For the text-containing cell, return its midpoint in (x, y) coordinate format. 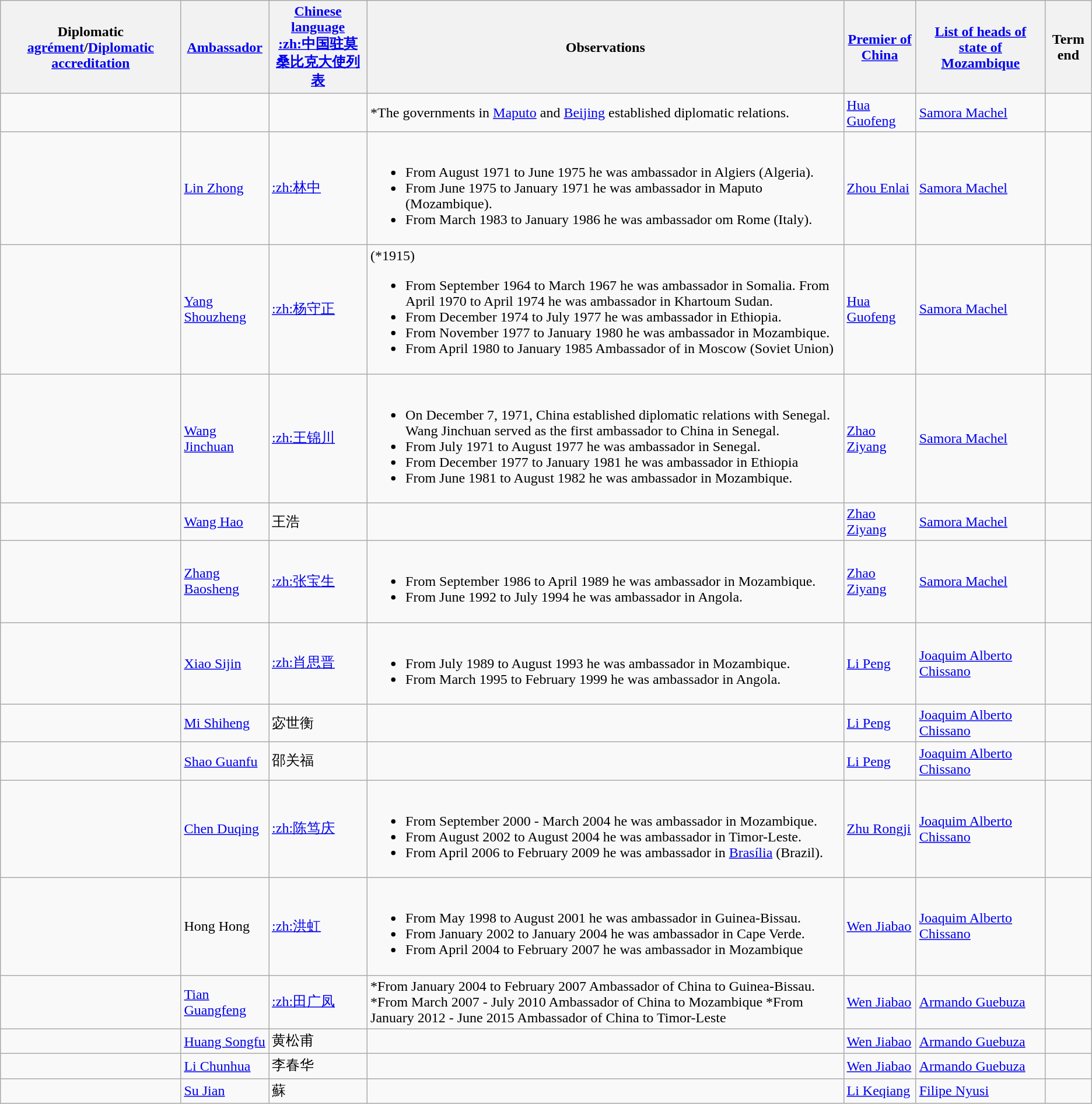
Li Chunhua (225, 1067)
:zh:林中 (318, 188)
Zhu Rongji (880, 829)
:zh:田广凤 (318, 1002)
Li Keqiang (880, 1091)
*The governments in Maputo and Beijing established diplomatic relations. (605, 112)
Filipe Nyusi (980, 1091)
黄松甫 (318, 1041)
李春华 (318, 1067)
Term end (1068, 47)
Chen Duqing (225, 829)
:zh:肖思晋 (318, 663)
Lin Zhong (225, 188)
蘇 (318, 1091)
Diplomatic agrément/Diplomatic accreditation (91, 47)
Su Jian (225, 1091)
Yang Shouzheng (225, 309)
From July 1989 to August 1993 he was ambassador in Mozambique.From March 1995 to February 1999 he was ambassador in Angola. (605, 663)
:zh:张宝生 (318, 582)
Tian Guangfeng (225, 1002)
Wang Hao (225, 522)
:zh:陈笃庆 (318, 829)
Shao Guanfu (225, 761)
List of heads of state of Mozambique (980, 47)
王浩 (318, 522)
:zh:杨守正 (318, 309)
Ambassador (225, 47)
Zhou Enlai (880, 188)
Mi Shiheng (225, 724)
:zh:王锦川 (318, 438)
Premier of China (880, 47)
Huang Songfu (225, 1041)
Xiao Sijin (225, 663)
Wang Jinchuan (225, 438)
Zhang Baosheng (225, 582)
邵关福 (318, 761)
:zh:洪虹 (318, 927)
Observations (605, 47)
宓世衡 (318, 724)
From September 1986 to April 1989 he was ambassador in Mozambique.From June 1992 to July 1994 he was ambassador in Angola. (605, 582)
Hong Hong (225, 927)
Chinese language:zh:中国驻莫桑比克大使列表 (318, 47)
